Scan for the cell matching the given text and deliver its (x, y) coordinate at center. 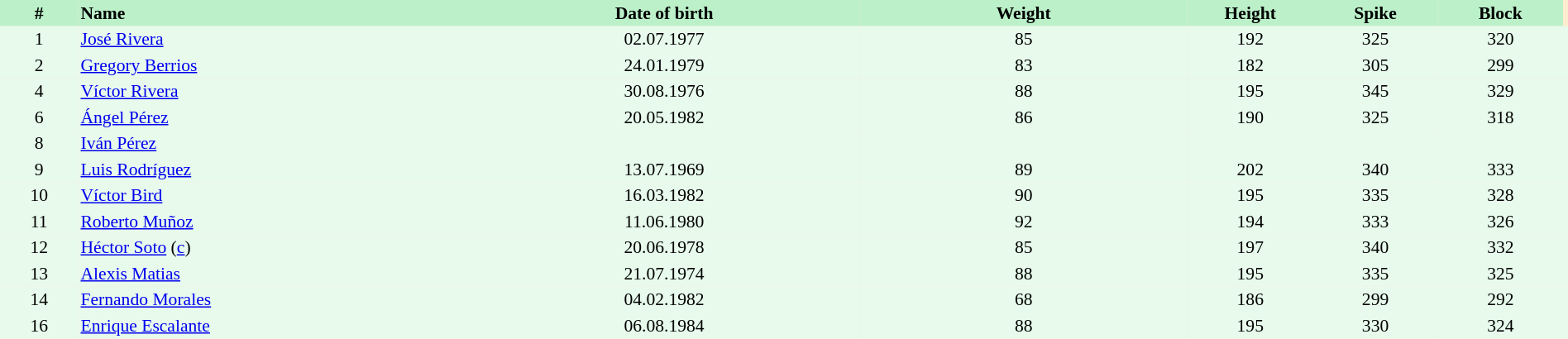
4 (39, 91)
330 (1374, 326)
11 (39, 222)
Name (273, 13)
194 (1250, 222)
José Rivera (273, 40)
Enrique Escalante (273, 326)
Height (1250, 13)
Weight (1024, 13)
197 (1250, 248)
14 (39, 299)
186 (1250, 299)
30.08.1976 (664, 91)
Gregory Berrios (273, 65)
182 (1250, 65)
16.03.1982 (664, 195)
Alexis Matias (273, 274)
90 (1024, 195)
24.01.1979 (664, 65)
305 (1374, 65)
13.07.1969 (664, 169)
326 (1500, 222)
Roberto Muñoz (273, 222)
83 (1024, 65)
Block (1500, 13)
# (39, 13)
332 (1500, 248)
1 (39, 40)
324 (1500, 326)
192 (1250, 40)
320 (1500, 40)
86 (1024, 117)
Ángel Pérez (273, 117)
89 (1024, 169)
190 (1250, 117)
329 (1500, 91)
292 (1500, 299)
6 (39, 117)
04.02.1982 (664, 299)
92 (1024, 222)
Héctor Soto (c) (273, 248)
318 (1500, 117)
8 (39, 144)
Fernando Morales (273, 299)
202 (1250, 169)
13 (39, 274)
Spike (1374, 13)
68 (1024, 299)
9 (39, 169)
Luis Rodríguez (273, 169)
10 (39, 195)
11.06.1980 (664, 222)
Víctor Rivera (273, 91)
06.08.1984 (664, 326)
328 (1500, 195)
345 (1374, 91)
20.05.1982 (664, 117)
02.07.1977 (664, 40)
16 (39, 326)
12 (39, 248)
Iván Pérez (273, 144)
Víctor Bird (273, 195)
2 (39, 65)
21.07.1974 (664, 274)
Date of birth (664, 13)
20.06.1978 (664, 248)
